Pinpoint the cell where the given text exists, returning its (X, Y) midpoint coordinate. 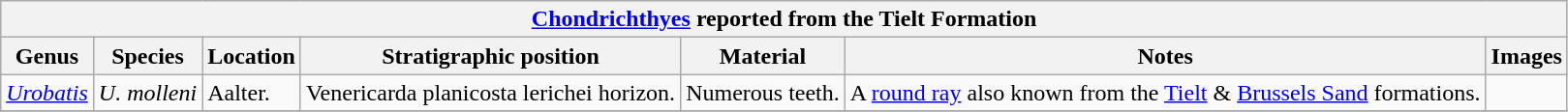
Chondrichthyes reported from the Tielt Formation (784, 19)
Urobatis (47, 93)
Aalter. (252, 93)
Notes (1165, 56)
A round ray also known from the Tielt & Brussels Sand formations. (1165, 93)
Stratigraphic position (490, 56)
Numerous teeth. (763, 93)
Species (147, 56)
Images (1526, 56)
Genus (47, 56)
U. molleni (147, 93)
Material (763, 56)
Location (252, 56)
Venericarda planicosta lerichei horizon. (490, 93)
